Find where the given text appears and provide that cell's center as (x, y) coordinate. 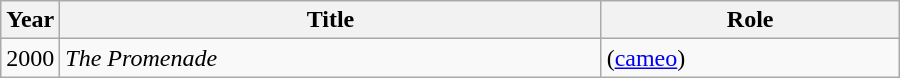
(cameo) (750, 58)
The Promenade (330, 58)
Role (750, 20)
Year (30, 20)
2000 (30, 58)
Title (330, 20)
